Provide the (x, y) coordinate of the cell's center where the given text is located.  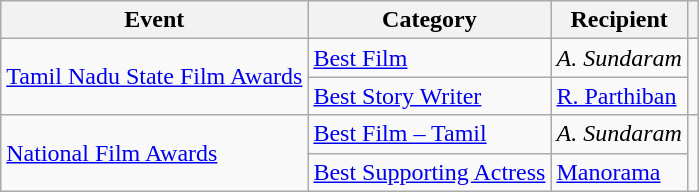
Best Supporting Actress (430, 172)
Best Film – Tamil (430, 134)
Manorama (619, 172)
Best Story Writer (430, 96)
Best Film (430, 58)
Category (430, 20)
Event (154, 20)
R. Parthiban (619, 96)
National Film Awards (154, 153)
Recipient (619, 20)
Tamil Nadu State Film Awards (154, 77)
